Return the [X, Y] coordinate for the center point of the cell that contains the specified text.  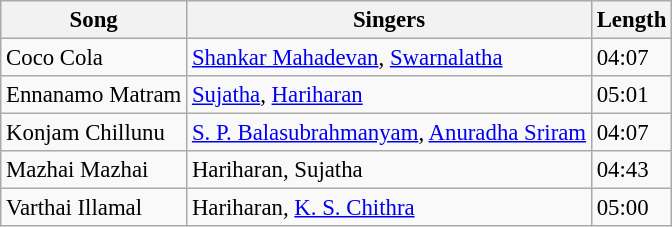
Coco Cola [94, 58]
Mazhai Mazhai [94, 170]
04:43 [631, 170]
Shankar Mahadevan, Swarnalatha [390, 58]
05:01 [631, 95]
Ennanamo Matram [94, 95]
Varthai Illamal [94, 208]
Hariharan, Sujatha [390, 170]
Singers [390, 20]
Sujatha, Hariharan [390, 95]
Length [631, 20]
Konjam Chillunu [94, 133]
S. P. Balasubrahmanyam, Anuradha Sriram [390, 133]
Song [94, 20]
05:00 [631, 208]
Hariharan, K. S. Chithra [390, 208]
